For the text-containing cell, return its midpoint in [x, y] coordinate format. 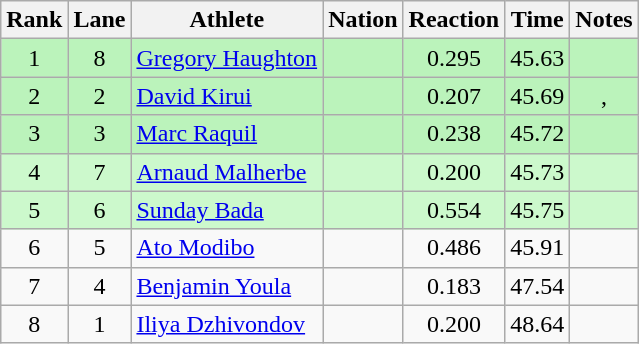
45.72 [538, 134]
47.54 [538, 286]
Ato Modibo [227, 248]
Lane [100, 20]
0.207 [454, 96]
Nation [363, 20]
, [604, 96]
48.64 [538, 324]
0.295 [454, 58]
45.69 [538, 96]
Marc Raquil [227, 134]
Benjamin Youla [227, 286]
45.75 [538, 210]
Iliya Dzhivondov [227, 324]
45.73 [538, 172]
Athlete [227, 20]
0.238 [454, 134]
Gregory Haughton [227, 58]
David Kirui [227, 96]
Arnaud Malherbe [227, 172]
45.63 [538, 58]
0.486 [454, 248]
0.554 [454, 210]
Time [538, 20]
Sunday Bada [227, 210]
Rank [34, 20]
Reaction [454, 20]
0.183 [454, 286]
45.91 [538, 248]
Notes [604, 20]
